Output the [X, Y] coordinate of the center of the cell containing the given text.  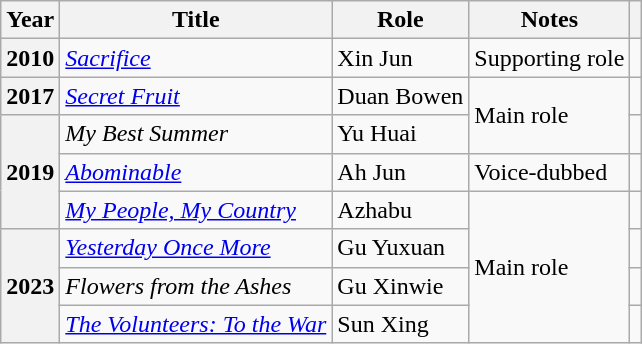
2017 [30, 96]
Title [196, 20]
2023 [30, 286]
Sun Xing [400, 324]
Gu Yuxuan [400, 248]
Ah Jun [400, 172]
Abominable [196, 172]
2010 [30, 58]
Xin Jun [400, 58]
Voice-dubbed [550, 172]
Notes [550, 20]
Gu Xinwie [400, 286]
Yesterday Once More [196, 248]
Secret Fruit [196, 96]
My People, My Country [196, 210]
2019 [30, 172]
The Volunteers: To the War [196, 324]
Year [30, 20]
Role [400, 20]
Duan Bowen [400, 96]
Yu Huai [400, 134]
Flowers from the Ashes [196, 286]
Supporting role [550, 58]
Azhabu [400, 210]
My Best Summer [196, 134]
Sacrifice [196, 58]
